Search for the cell housing the specified text and yield its [x, y] center coordinate. 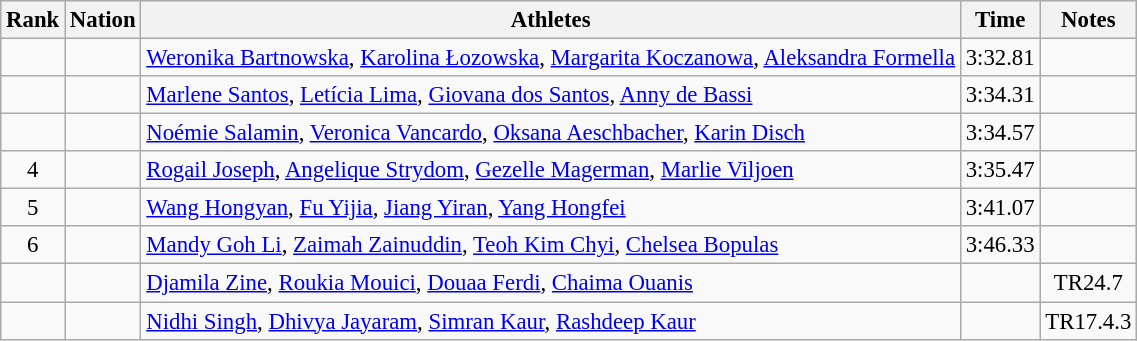
Mandy Goh Li, Zaimah Zainuddin, Teoh Kim Chyi, Chelsea Bopulas [550, 245]
3:46.33 [1000, 245]
Noémie Salamin, Veronica Vancardo, Oksana Aeschbacher, Karin Disch [550, 133]
Athletes [550, 20]
5 [33, 208]
Rank [33, 20]
4 [33, 170]
Marlene Santos, Letícia Lima, Giovana dos Santos, Anny de Bassi [550, 95]
Nation [103, 20]
Nidhi Singh, Dhivya Jayaram, Simran Kaur, Rashdeep Kaur [550, 321]
Time [1000, 20]
3:34.57 [1000, 133]
Djamila Zine, Roukia Mouici, Douaa Ferdi, Chaima Ouanis [550, 283]
3:34.31 [1000, 95]
3:32.81 [1000, 58]
Wang Hongyan, Fu Yijia, Jiang Yiran, Yang Hongfei [550, 208]
TR17.4.3 [1088, 321]
TR24.7 [1088, 283]
3:41.07 [1000, 208]
Weronika Bartnowska, Karolina Łozowska, Margarita Koczanowa, Aleksandra Formella [550, 58]
Rogail Joseph, Angelique Strydom, Gezelle Magerman, Marlie Viljoen [550, 170]
3:35.47 [1000, 170]
Notes [1088, 20]
6 [33, 245]
